Determine the [x, y] coordinate at the center of the cell enclosing the given text.  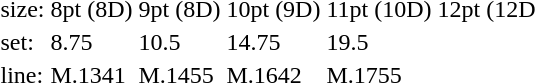
14.75 [274, 42]
8.75 [92, 42]
19.5 [379, 42]
10.5 [180, 42]
